Capture the cell that displays the provided text and extract its (x, y) central coordinate. 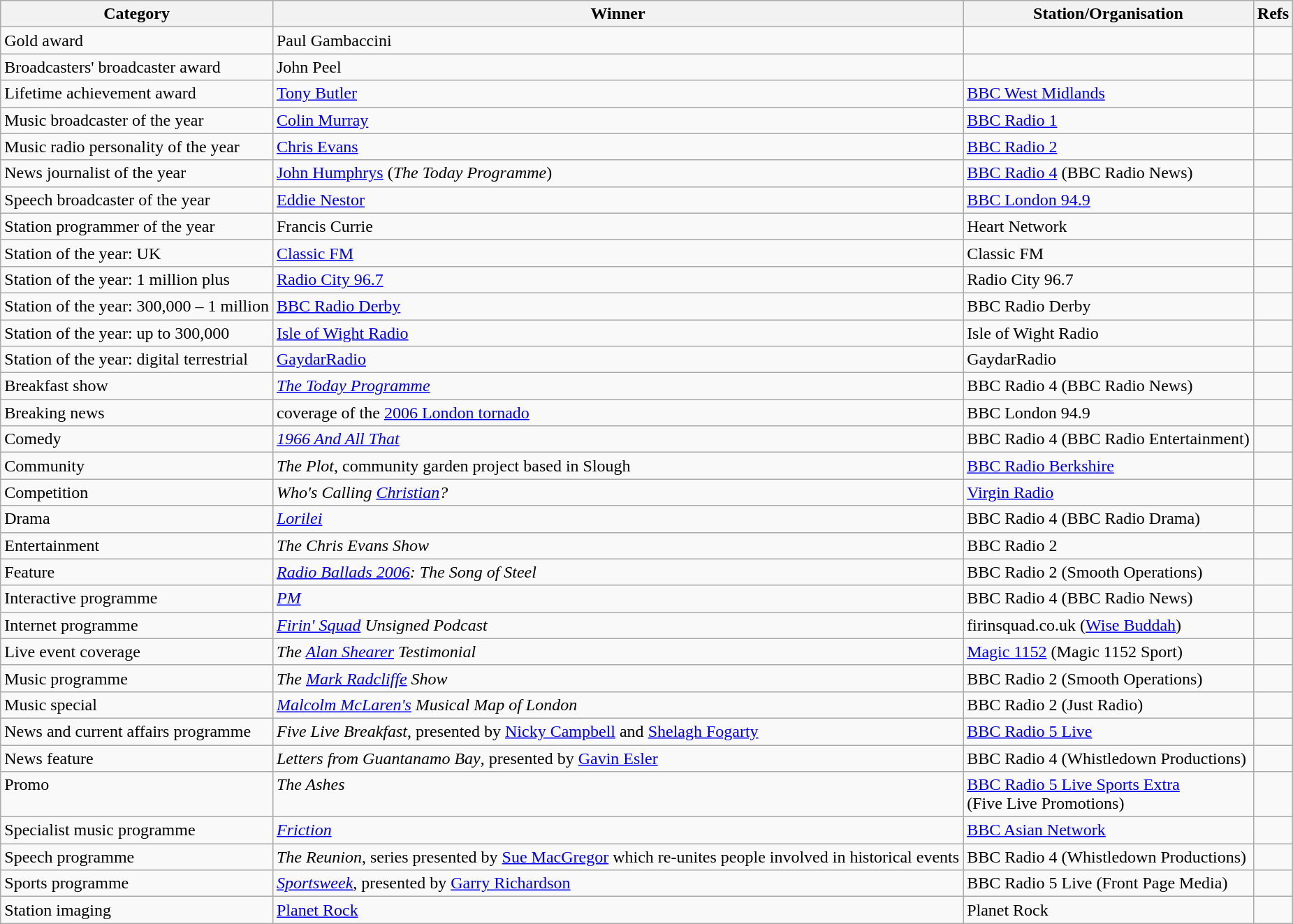
Feature (137, 572)
Magic 1152 (Magic 1152 Sport) (1109, 652)
BBC Radio 4 (BBC Radio Entertainment) (1109, 439)
The Today Programme (618, 386)
Station imaging (137, 910)
The Ashes (618, 795)
Radio Ballads 2006: The Song of Steel (618, 572)
Category (137, 14)
Paul Gambaccini (618, 41)
BBC Asian Network (1109, 830)
Broadcasters' broadcaster award (137, 67)
Friction (618, 830)
Specialist music programme (137, 830)
Gold award (137, 41)
Virgin Radio (1109, 492)
Community (137, 466)
Speech programme (137, 857)
The Chris Evans Show (618, 545)
The Mark Radcliffe Show (618, 678)
Station of the year: digital terrestrial (137, 360)
News journalist of the year (137, 173)
Station of the year: 1 million plus (137, 279)
firinsquad.co.uk (Wise Buddah) (1109, 625)
BBC Radio 2 (Just Radio) (1109, 705)
News and current affairs programme (137, 731)
Tony Butler (618, 94)
Malcolm McLaren's Musical Map of London (618, 705)
Lifetime achievement award (137, 94)
Drama (137, 519)
The Alan Shearer Testimonial (618, 652)
Who's Calling Christian? (618, 492)
Eddie Nestor (618, 200)
Heart Network (1109, 226)
Station of the year: UK (137, 253)
coverage of the 2006 London tornado (618, 413)
Interactive programme (137, 599)
Entertainment (137, 545)
Music radio personality of the year (137, 147)
Station of the year: up to 300,000 (137, 333)
BBC West Midlands (1109, 94)
Lorilei (618, 519)
Sportsweek, presented by Garry Richardson (618, 883)
Music broadcaster of the year (137, 120)
Station of the year: 300,000 – 1 million (137, 306)
Station programmer of the year (137, 226)
Comedy (137, 439)
Francis Currie (618, 226)
Winner (618, 14)
The Plot, community garden project based in Slough (618, 466)
1966 And All That (618, 439)
Live event coverage (137, 652)
News feature (137, 758)
BBC Radio 1 (1109, 120)
Internet programme (137, 625)
BBC Radio 5 Live (1109, 731)
John Peel (618, 67)
Chris Evans (618, 147)
Breakfast show (137, 386)
Promo (137, 795)
PM (618, 599)
BBC Radio Berkshire (1109, 466)
Speech broadcaster of the year (137, 200)
John Humphrys (The Today Programme) (618, 173)
The Reunion, series presented by Sue MacGregor which re-unites people involved in historical events (618, 857)
Colin Murray (618, 120)
Music programme (137, 678)
Breaking news (137, 413)
BBC Radio 4 (BBC Radio Drama) (1109, 519)
Station/Organisation (1109, 14)
Letters from Guantanamo Bay, presented by Gavin Esler (618, 758)
Five Live Breakfast, presented by Nicky Campbell and Shelagh Fogarty (618, 731)
BBC Radio 5 Live Sports Extra(Five Live Promotions) (1109, 795)
Firin' Squad Unsigned Podcast (618, 625)
Competition (137, 492)
BBC Radio 5 Live (Front Page Media) (1109, 883)
Music special (137, 705)
Refs (1273, 14)
Sports programme (137, 883)
